Return the (x, y) coordinate for the center point of the cell that contains the specified text.  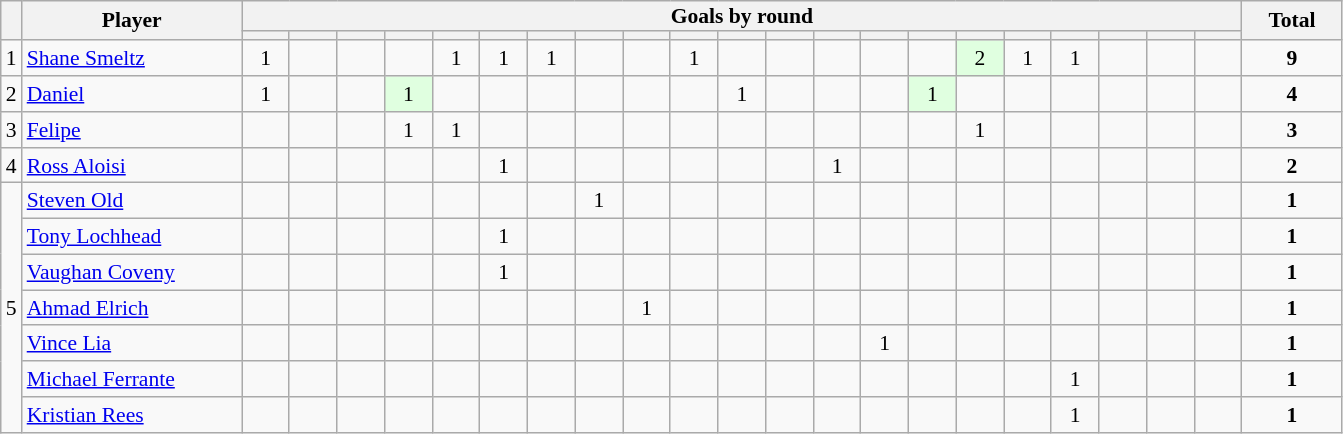
Ross Aloisi (132, 166)
5 (12, 308)
Daniel (132, 94)
Kristian Rees (132, 415)
Goals by round (742, 16)
Felipe (132, 130)
Michael Ferrante (132, 379)
Tony Lochhead (132, 237)
Vince Lia (132, 344)
Player (132, 21)
Ahmad Elrich (132, 308)
Steven Old (132, 201)
Total (1292, 21)
Shane Smeltz (132, 59)
9 (1292, 59)
Vaughan Coveny (132, 273)
